Extract the (x, y) coordinate from the center of the cell holding the provided text.  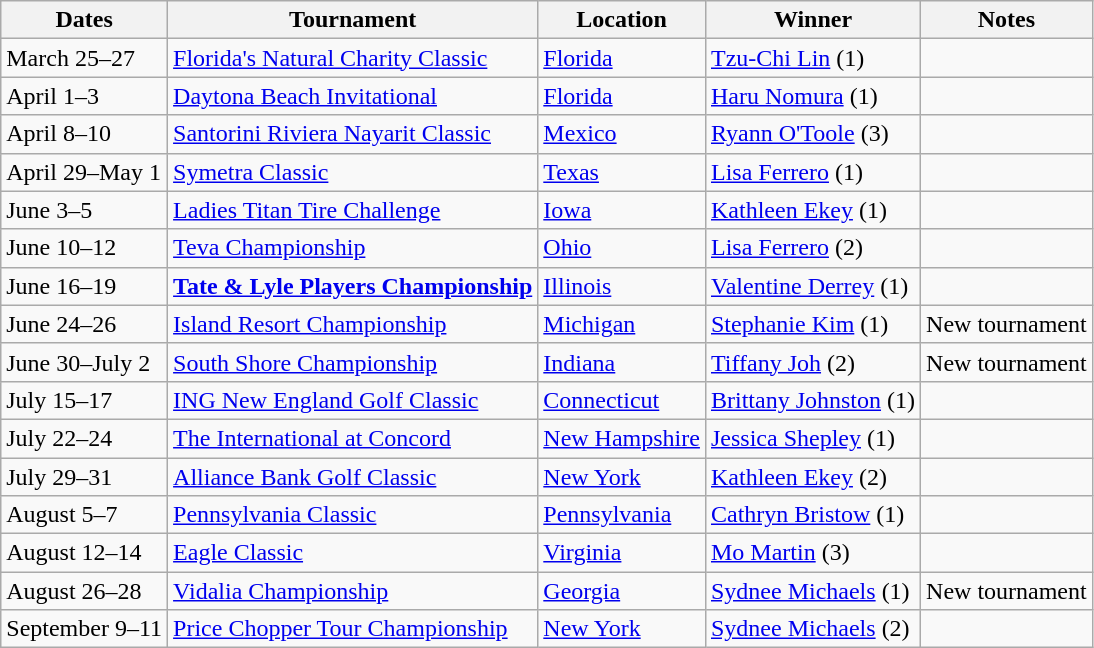
Lisa Ferrero (2) (812, 248)
Winner (812, 20)
Tournament (353, 20)
Alliance Bank Golf Classic (353, 477)
Iowa (622, 210)
Kathleen Ekey (2) (812, 477)
April 8–10 (84, 134)
South Shore Championship (353, 362)
Eagle Classic (353, 553)
Florida's Natural Charity Classic (353, 58)
Ladies Titan Tire Challenge (353, 210)
July 15–17 (84, 400)
June 10–12 (84, 248)
Notes (1007, 20)
April 29–May 1 (84, 172)
Tzu-Chi Lin (1) (812, 58)
September 9–11 (84, 629)
Vidalia Championship (353, 591)
June 16–19 (84, 286)
April 1–3 (84, 96)
July 22–24 (84, 438)
Lisa Ferrero (1) (812, 172)
Cathryn Bristow (1) (812, 515)
Virginia (622, 553)
Ohio (622, 248)
Jessica Shepley (1) (812, 438)
June 30–July 2 (84, 362)
Texas (622, 172)
Location (622, 20)
Pennsylvania Classic (353, 515)
August 26–28 (84, 591)
Sydnee Michaels (1) (812, 591)
Indiana (622, 362)
Illinois (622, 286)
Georgia (622, 591)
Island Resort Championship (353, 324)
The International at Concord (353, 438)
Price Chopper Tour Championship (353, 629)
March 25–27 (84, 58)
Stephanie Kim (1) (812, 324)
Valentine Derrey (1) (812, 286)
Kathleen Ekey (1) (812, 210)
Tate & Lyle Players Championship (353, 286)
August 5–7 (84, 515)
Dates (84, 20)
Pennsylvania (622, 515)
Brittany Johnston (1) (812, 400)
June 3–5 (84, 210)
Tiffany Joh (2) (812, 362)
Santorini Riviera Nayarit Classic (353, 134)
Symetra Classic (353, 172)
Ryann O'Toole (3) (812, 134)
Daytona Beach Invitational (353, 96)
Teva Championship (353, 248)
Sydnee Michaels (2) (812, 629)
Michigan (622, 324)
July 29–31 (84, 477)
ING New England Golf Classic (353, 400)
Mo Martin (3) (812, 553)
Mexico (622, 134)
Connecticut (622, 400)
August 12–14 (84, 553)
Haru Nomura (1) (812, 96)
June 24–26 (84, 324)
New Hampshire (622, 438)
